Provide the (X, Y) coordinate of the cell's center where the given text is located.  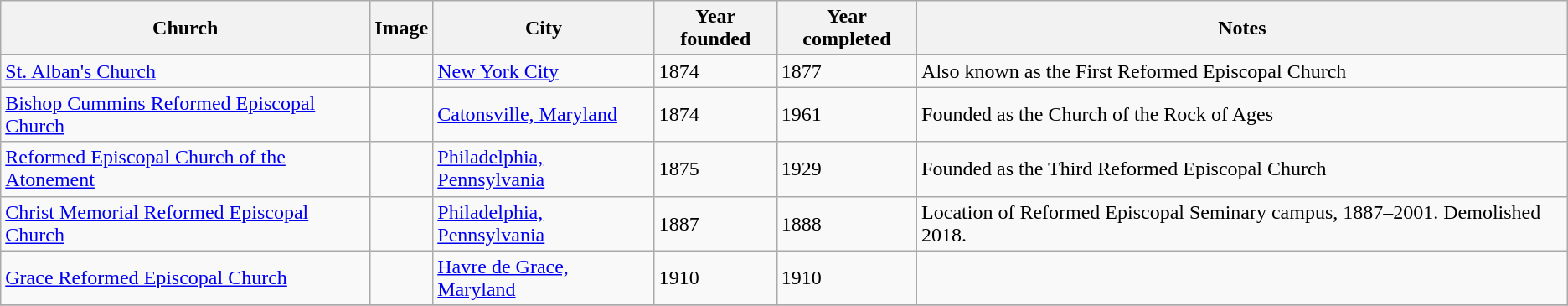
Founded as the Church of the Rock of Ages (1243, 114)
Catonsville, Maryland (544, 114)
City (544, 29)
1961 (846, 114)
1875 (715, 169)
1887 (715, 223)
Reformed Episcopal Church of the Atonement (186, 169)
St. Alban's Church (186, 71)
Year completed (846, 29)
Founded as the Third Reformed Episcopal Church (1243, 169)
Havre de Grace, Maryland (544, 278)
Church (186, 29)
Image (402, 29)
1877 (846, 71)
Bishop Cummins Reformed Episcopal Church (186, 114)
Grace Reformed Episcopal Church (186, 278)
1888 (846, 223)
New York City (544, 71)
1929 (846, 169)
Christ Memorial Reformed Episcopal Church (186, 223)
Year founded (715, 29)
Also known as the First Reformed Episcopal Church (1243, 71)
Location of Reformed Episcopal Seminary campus, 1887–2001. Demolished 2018. (1243, 223)
Notes (1243, 29)
